Pinpoint the cell where the given text exists, returning its (x, y) midpoint coordinate. 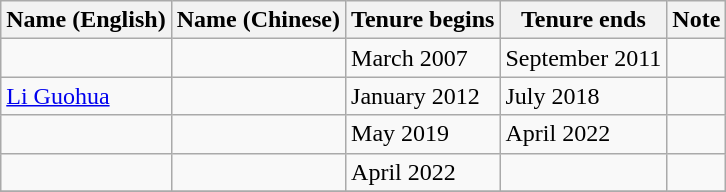
May 2019 (423, 134)
September 2011 (584, 58)
March 2007 (423, 58)
Tenure begins (423, 20)
Name (Chinese) (258, 20)
Li Guohua (86, 96)
January 2012 (423, 96)
July 2018 (584, 96)
Tenure ends (584, 20)
Name (English) (86, 20)
Note (696, 20)
